Pinpoint the cell where the given text exists, returning its (x, y) midpoint coordinate. 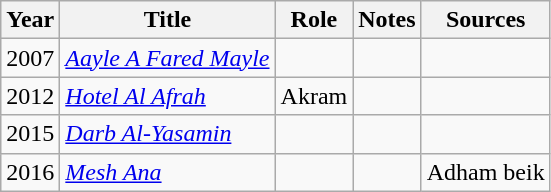
Sources (486, 20)
2007 (30, 58)
Year (30, 20)
Aayle A Fared Mayle (168, 58)
Akram (314, 96)
2015 (30, 134)
Notes (387, 20)
Title (168, 20)
Mesh Ana (168, 172)
Hotel Al Afrah (168, 96)
2012 (30, 96)
Role (314, 20)
2016 (30, 172)
Adham beik (486, 172)
Darb Al-Yasamin (168, 134)
